Locate the cell with the specified text and output its (X, Y) center coordinate. 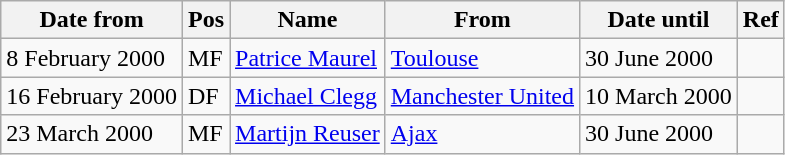
Patrice Maurel (308, 58)
16 February 2000 (92, 96)
Toulouse (482, 58)
Date until (659, 20)
Name (308, 20)
Pos (206, 20)
Manchester United (482, 96)
From (482, 20)
8 February 2000 (92, 58)
10 March 2000 (659, 96)
Ref (760, 20)
Date from (92, 20)
Martijn Reuser (308, 134)
Michael Clegg (308, 96)
23 March 2000 (92, 134)
Ajax (482, 134)
DF (206, 96)
